Detect which cell encompasses the target text, then output its (x, y) center coordinate. 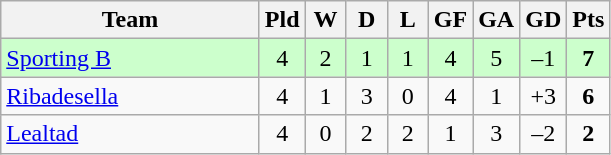
GA (496, 20)
Lealtad (130, 134)
Ribadesella (130, 96)
+3 (544, 96)
–2 (544, 134)
Team (130, 20)
Pts (588, 20)
–1 (544, 58)
7 (588, 58)
6 (588, 96)
5 (496, 58)
Sporting B (130, 58)
GF (450, 20)
D (366, 20)
L (408, 20)
W (326, 20)
GD (544, 20)
Pld (282, 20)
